Locate the cell with the specified text and output its (x, y) center coordinate. 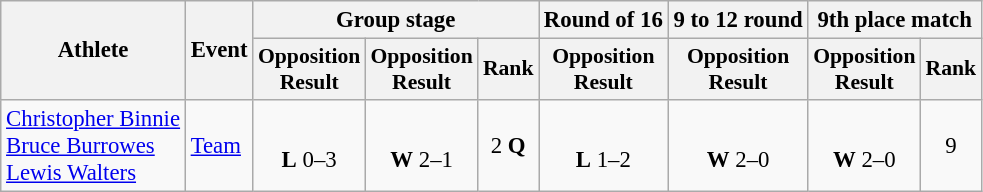
Team (219, 146)
Christopher BinnieBruce BurrowesLewis Walters (94, 146)
9 (952, 146)
9th place match (894, 20)
2 Q (508, 146)
W 2–1 (421, 146)
Round of 16 (604, 20)
9 to 12 round (738, 20)
Athlete (94, 50)
Event (219, 50)
L 0–3 (309, 146)
L 1–2 (604, 146)
Group stage (396, 20)
